Search for the cell housing the specified text and yield its (x, y) center coordinate. 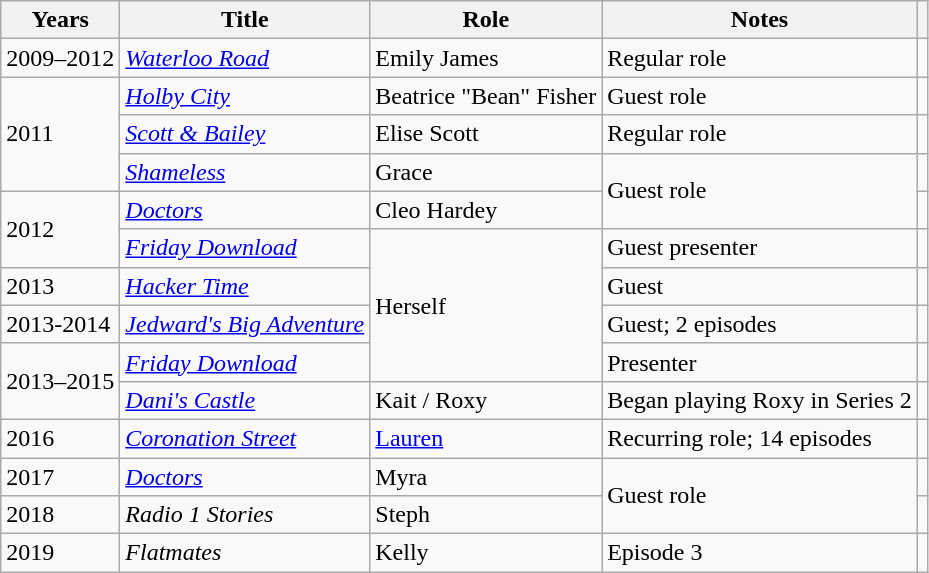
Title (245, 20)
Kait / Roxy (486, 400)
2019 (60, 553)
Coronation Street (245, 438)
Jedward's Big Adventure (245, 324)
Elise Scott (486, 134)
Presenter (760, 362)
Recurring role; 14 episodes (760, 438)
Myra (486, 477)
Hacker Time (245, 286)
Grace (486, 172)
2017 (60, 477)
Began playing Roxy in Series 2 (760, 400)
Dani's Castle (245, 400)
2012 (60, 229)
2013 (60, 286)
2018 (60, 515)
Shameless (245, 172)
Years (60, 20)
Waterloo Road (245, 58)
2013–2015 (60, 381)
Guest presenter (760, 248)
Holby City (245, 96)
Cleo Hardey (486, 210)
Guest; 2 episodes (760, 324)
2013-2014 (60, 324)
Emily James (486, 58)
Role (486, 20)
Kelly (486, 553)
Notes (760, 20)
Steph (486, 515)
Radio 1 Stories (245, 515)
Guest (760, 286)
2009–2012 (60, 58)
Flatmates (245, 553)
Episode 3 (760, 553)
Lauren (486, 438)
Beatrice "Bean" Fisher (486, 96)
2011 (60, 134)
2016 (60, 438)
Scott & Bailey (245, 134)
Herself (486, 305)
